Search for the cell housing the specified text and yield its (x, y) center coordinate. 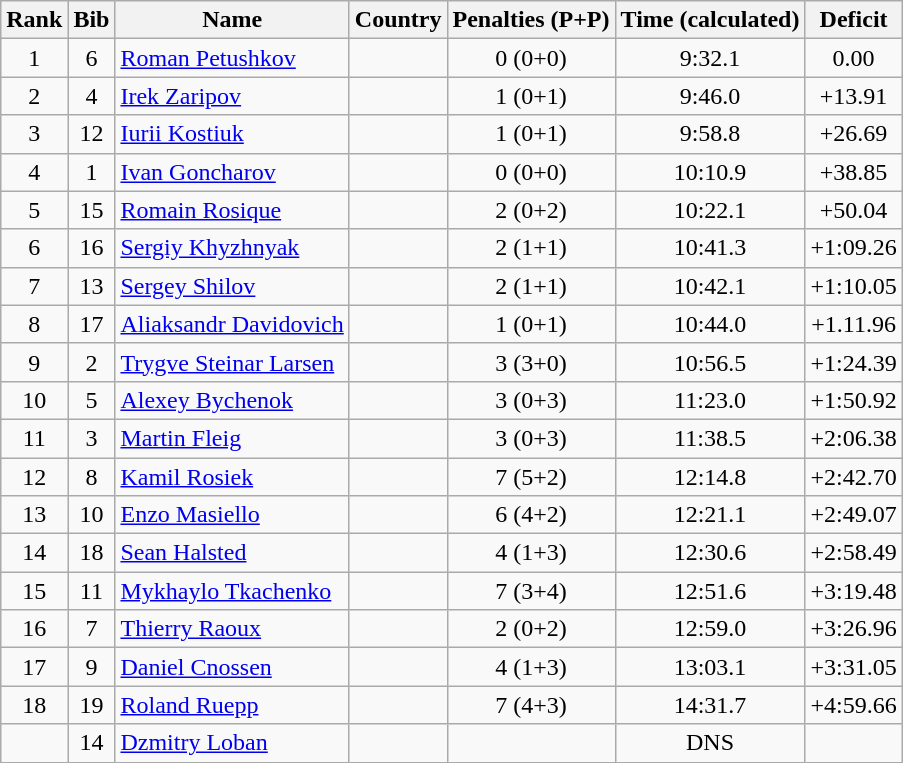
+26.69 (854, 134)
+1:10.05 (854, 286)
Alexey Bychenok (232, 400)
Daniel Cnossen (232, 667)
12:21.1 (710, 515)
11:23.0 (710, 400)
Name (232, 20)
7 (5+2) (531, 477)
12:59.0 (710, 629)
+2:42.70 (854, 477)
9:32.1 (710, 58)
Deficit (854, 20)
Romain Rosique (232, 210)
9:46.0 (710, 96)
+3:31.05 (854, 667)
Sergey Shilov (232, 286)
+1.11.96 (854, 324)
Bib (92, 20)
Country (398, 20)
6 (4+2) (531, 515)
10:22.1 (710, 210)
Kamil Rosiek (232, 477)
0.00 (854, 58)
10:41.3 (710, 248)
14:31.7 (710, 705)
12:30.6 (710, 553)
7 (3+4) (531, 591)
Roman Petushkov (232, 58)
Irek Zaripov (232, 96)
+2:06.38 (854, 438)
+1:24.39 (854, 362)
Ivan Goncharov (232, 172)
12:14.8 (710, 477)
19 (92, 705)
10:56.5 (710, 362)
11:38.5 (710, 438)
12:51.6 (710, 591)
Thierry Raoux (232, 629)
+2:49.07 (854, 515)
Sean Halsted (232, 553)
+1:50.92 (854, 400)
Sergiy Khyzhnyak (232, 248)
+3:26.96 (854, 629)
+50.04 (854, 210)
10:10.9 (710, 172)
13:03.1 (710, 667)
Penalties (P+P) (531, 20)
Aliaksandr Davidovich (232, 324)
7 (4+3) (531, 705)
Enzo Masiello (232, 515)
Martin Fleig (232, 438)
+2:58.49 (854, 553)
Iurii Kostiuk (232, 134)
Mykhaylo Tkachenko (232, 591)
9:58.8 (710, 134)
DNS (710, 743)
10:44.0 (710, 324)
3 (3+0) (531, 362)
Roland Ruepp (232, 705)
+1:09.26 (854, 248)
+4:59.66 (854, 705)
Dzmitry Loban (232, 743)
+3:19.48 (854, 591)
+13.91 (854, 96)
10:42.1 (710, 286)
Trygve Steinar Larsen (232, 362)
Time (calculated) (710, 20)
Rank (34, 20)
+38.85 (854, 172)
